Return the (x, y) coordinate for the center point of the cell that contains the specified text.  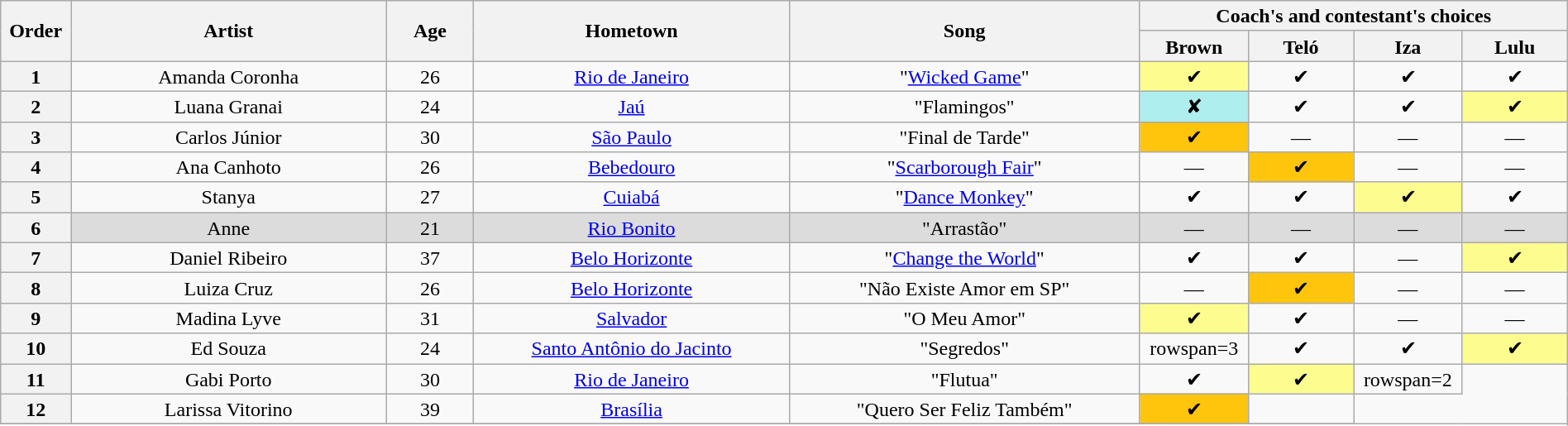
Cuiabá (632, 197)
Rio Bonito (632, 228)
Ana Canhoto (228, 167)
Santo Antônio do Jacinto (632, 349)
rowspan=3 (1194, 349)
Carlos Júnior (228, 137)
37 (430, 258)
Daniel Ribeiro (228, 258)
Luiza Cruz (228, 288)
"Arrastão" (964, 228)
Ed Souza (228, 349)
39 (430, 409)
6 (36, 228)
"Wicked Game" (964, 76)
11 (36, 379)
5 (36, 197)
Lulu (1515, 46)
São Paulo (632, 137)
Luana Granai (228, 106)
27 (430, 197)
Iza (1408, 46)
Bebedouro (632, 167)
Song (964, 31)
Jaú (632, 106)
Artist (228, 31)
Brown (1194, 46)
"Segredos" (964, 349)
Anne (228, 228)
31 (430, 318)
8 (36, 288)
7 (36, 258)
Gabi Porto (228, 379)
Order (36, 31)
"Não Existe Amor em SP" (964, 288)
"Flutua" (964, 379)
12 (36, 409)
Teló (1300, 46)
3 (36, 137)
Hometown (632, 31)
2 (36, 106)
"Dance Monkey" (964, 197)
21 (430, 228)
Salvador (632, 318)
4 (36, 167)
"Scarborough Fair" (964, 167)
rowspan=2 (1408, 379)
"Flamingos" (964, 106)
9 (36, 318)
"Final de Tarde" (964, 137)
10 (36, 349)
Stanya (228, 197)
1 (36, 76)
Coach's and contestant's choices (1353, 17)
Larissa Vitorino (228, 409)
Brasília (632, 409)
"Change the World" (964, 258)
Madina Lyve (228, 318)
"Quero Ser Feliz Também" (964, 409)
Amanda Coronha (228, 76)
Age (430, 31)
"O Meu Amor" (964, 318)
✘ (1194, 106)
